Scan for the cell matching the given text and deliver its (X, Y) coordinate at center. 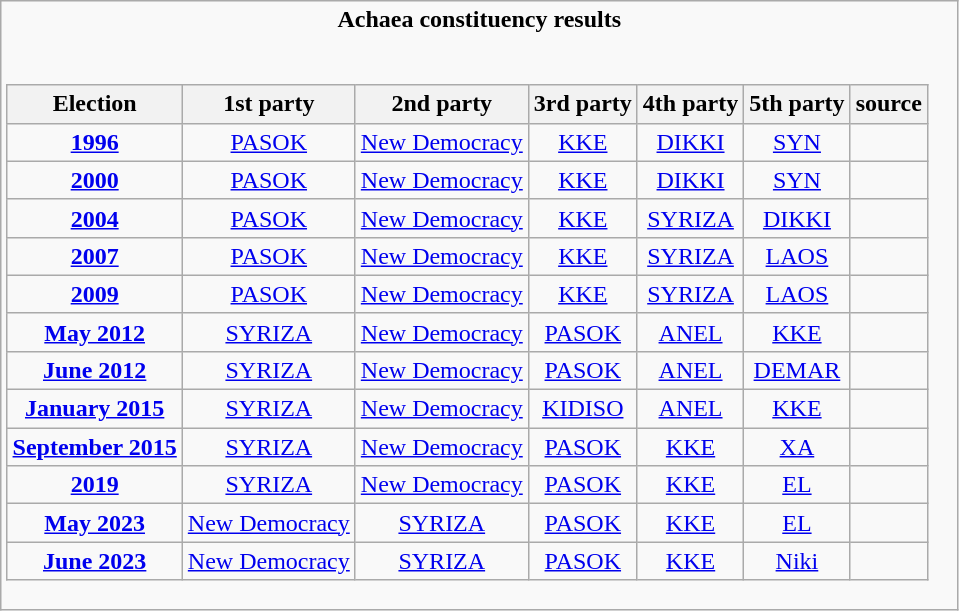
June 2023 (94, 561)
2004 (94, 218)
2019 (94, 485)
Election (94, 104)
June 2012 (94, 370)
2000 (94, 180)
XA (797, 447)
January 2015 (94, 409)
May 2023 (94, 523)
source (888, 104)
KIDISO (582, 409)
1st party (268, 104)
September 2015 (94, 447)
May 2012 (94, 332)
5th party (797, 104)
2007 (94, 256)
2nd party (442, 104)
4th party (690, 104)
2009 (94, 294)
3rd party (582, 104)
1996 (94, 142)
DEMAR (797, 370)
Niki (797, 561)
